Output the [X, Y] coordinate of the center of the cell containing the given text.  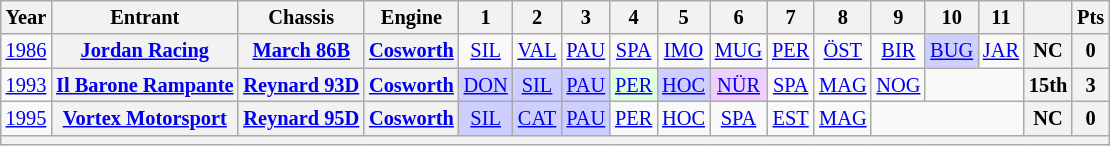
15th [1048, 85]
DON [486, 85]
Jordan Racing [144, 51]
BIR [898, 51]
Reynard 93D [301, 85]
NOG [898, 85]
CAT [538, 118]
10 [952, 17]
7 [790, 17]
5 [684, 17]
Il Barone Rampante [144, 85]
IMO [684, 51]
8 [842, 17]
Entrant [144, 17]
1995 [26, 118]
Engine [412, 17]
NÜR [738, 85]
March 86B [301, 51]
1993 [26, 85]
Chassis [301, 17]
11 [1001, 17]
Vortex Motorsport [144, 118]
BUG [952, 51]
Reynard 95D [301, 118]
JAR [1001, 51]
6 [738, 17]
1986 [26, 51]
EST [790, 118]
VAL [538, 51]
Year [26, 17]
Pts [1090, 17]
1 [486, 17]
MUG [738, 51]
9 [898, 17]
2 [538, 17]
4 [634, 17]
ÖST [842, 51]
